Detect which cell encompasses the target text, then output its [X, Y] center coordinate. 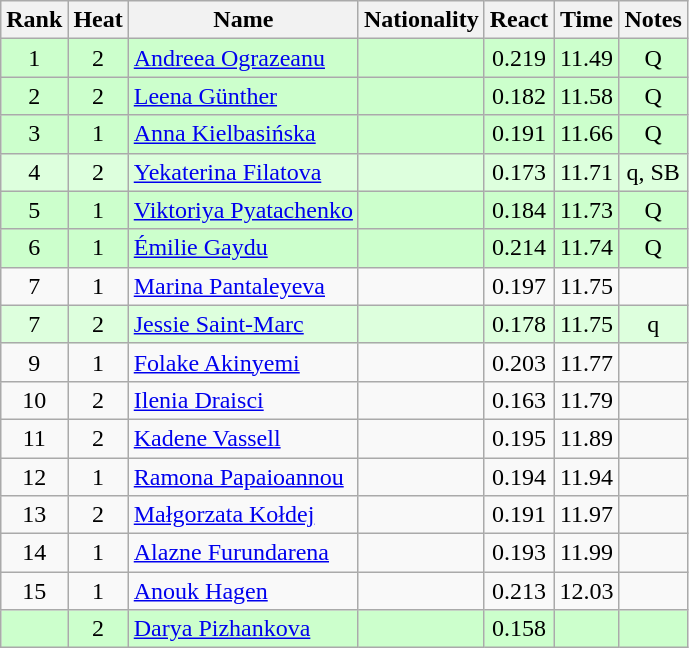
Alazne Furundarena [243, 553]
Name [243, 20]
Małgorzata Kołdej [243, 515]
0.214 [519, 248]
0.158 [519, 629]
12 [34, 477]
Jessie Saint-Marc [243, 324]
Andreea Ograzeanu [243, 58]
0.195 [519, 438]
11.66 [586, 134]
0.193 [519, 553]
Notes [653, 20]
11.49 [586, 58]
0.219 [519, 58]
0.184 [519, 210]
Heat [98, 20]
Time [586, 20]
11.94 [586, 477]
Anna Kielbasińska [243, 134]
0.163 [519, 400]
Folake Akinyemi [243, 362]
0.203 [519, 362]
5 [34, 210]
Viktoriya Pyatachenko [243, 210]
Nationality [421, 20]
0.178 [519, 324]
11.73 [586, 210]
Rank [34, 20]
11.77 [586, 362]
Marina Pantaleyeva [243, 286]
0.194 [519, 477]
q [653, 324]
Leena Günther [243, 96]
0.197 [519, 286]
10 [34, 400]
Émilie Gaydu [243, 248]
11.79 [586, 400]
React [519, 20]
11.58 [586, 96]
0.173 [519, 172]
9 [34, 362]
11 [34, 438]
13 [34, 515]
0.182 [519, 96]
11.89 [586, 438]
Kadene Vassell [243, 438]
3 [34, 134]
11.97 [586, 515]
6 [34, 248]
Yekaterina Filatova [243, 172]
0.213 [519, 591]
15 [34, 591]
11.99 [586, 553]
q, SB [653, 172]
Darya Pizhankova [243, 629]
Ilenia Draisci [243, 400]
4 [34, 172]
11.71 [586, 172]
Anouk Hagen [243, 591]
Ramona Papaioannou [243, 477]
11.74 [586, 248]
14 [34, 553]
12.03 [586, 591]
